Locate the cell with the specified text and output its [x, y] center coordinate. 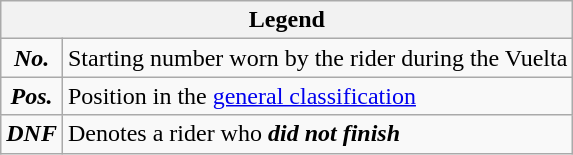
Starting number worn by the rider during the Vuelta [317, 58]
Denotes a rider who did not finish [317, 134]
Legend [287, 20]
DNF [32, 134]
No. [32, 58]
Pos. [32, 96]
Position in the general classification [317, 96]
